Extract the [X, Y] coordinate from the center of the cell holding the provided text.  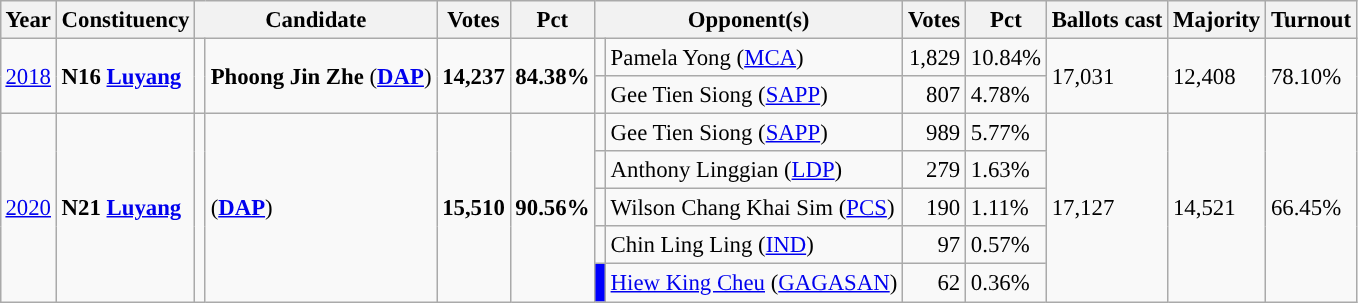
Constituency [125, 20]
62 [934, 283]
90.56% [552, 208]
14,521 [1217, 208]
10.84% [1006, 57]
0.36% [1006, 283]
Candidate [316, 20]
807 [934, 95]
5.77% [1006, 133]
Phoong Jin Zhe (DAP) [320, 76]
Anthony Linggian (LDP) [754, 170]
4.78% [1006, 95]
14,237 [474, 76]
2020 [28, 208]
Year [28, 20]
N21 Luyang [125, 208]
Wilson Chang Khai Sim (PCS) [754, 208]
Ballots cast [1106, 20]
1,829 [934, 57]
N16 Luyang [125, 76]
78.10% [1312, 76]
2018 [28, 76]
0.57% [1006, 245]
97 [934, 245]
989 [934, 133]
Chin Ling Ling (IND) [754, 245]
Turnout [1312, 20]
190 [934, 208]
(DAP) [320, 208]
17,031 [1106, 76]
84.38% [552, 76]
279 [934, 170]
12,408 [1217, 76]
15,510 [474, 208]
Majority [1217, 20]
1.63% [1006, 170]
Hiew King Cheu (GAGASAN) [754, 283]
Opponent(s) [749, 20]
1.11% [1006, 208]
66.45% [1312, 208]
Pamela Yong (MCA) [754, 57]
17,127 [1106, 208]
